Pinpoint the cell where the given text exists, returning its [X, Y] midpoint coordinate. 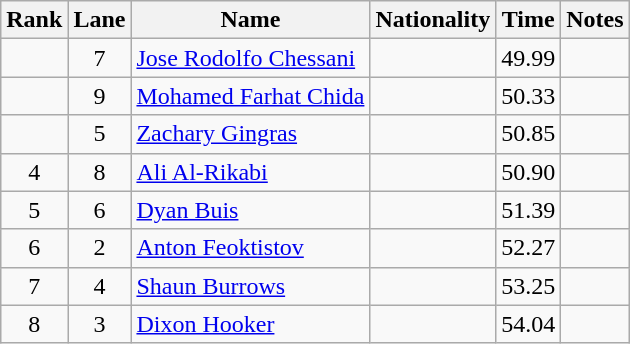
50.85 [528, 134]
Nationality [433, 20]
Time [528, 20]
Lane [100, 20]
50.90 [528, 172]
53.25 [528, 286]
52.27 [528, 248]
Shaun Burrows [250, 286]
Ali Al-Rikabi [250, 172]
9 [100, 96]
49.99 [528, 58]
Dixon Hooker [250, 324]
Jose Rodolfo Chessani [250, 58]
Rank [34, 20]
3 [100, 324]
51.39 [528, 210]
Dyan Buis [250, 210]
50.33 [528, 96]
Mohamed Farhat Chida [250, 96]
2 [100, 248]
Anton Feoktistov [250, 248]
Name [250, 20]
54.04 [528, 324]
Notes [595, 20]
Zachary Gingras [250, 134]
